Search for the cell housing the specified text and yield its [X, Y] center coordinate. 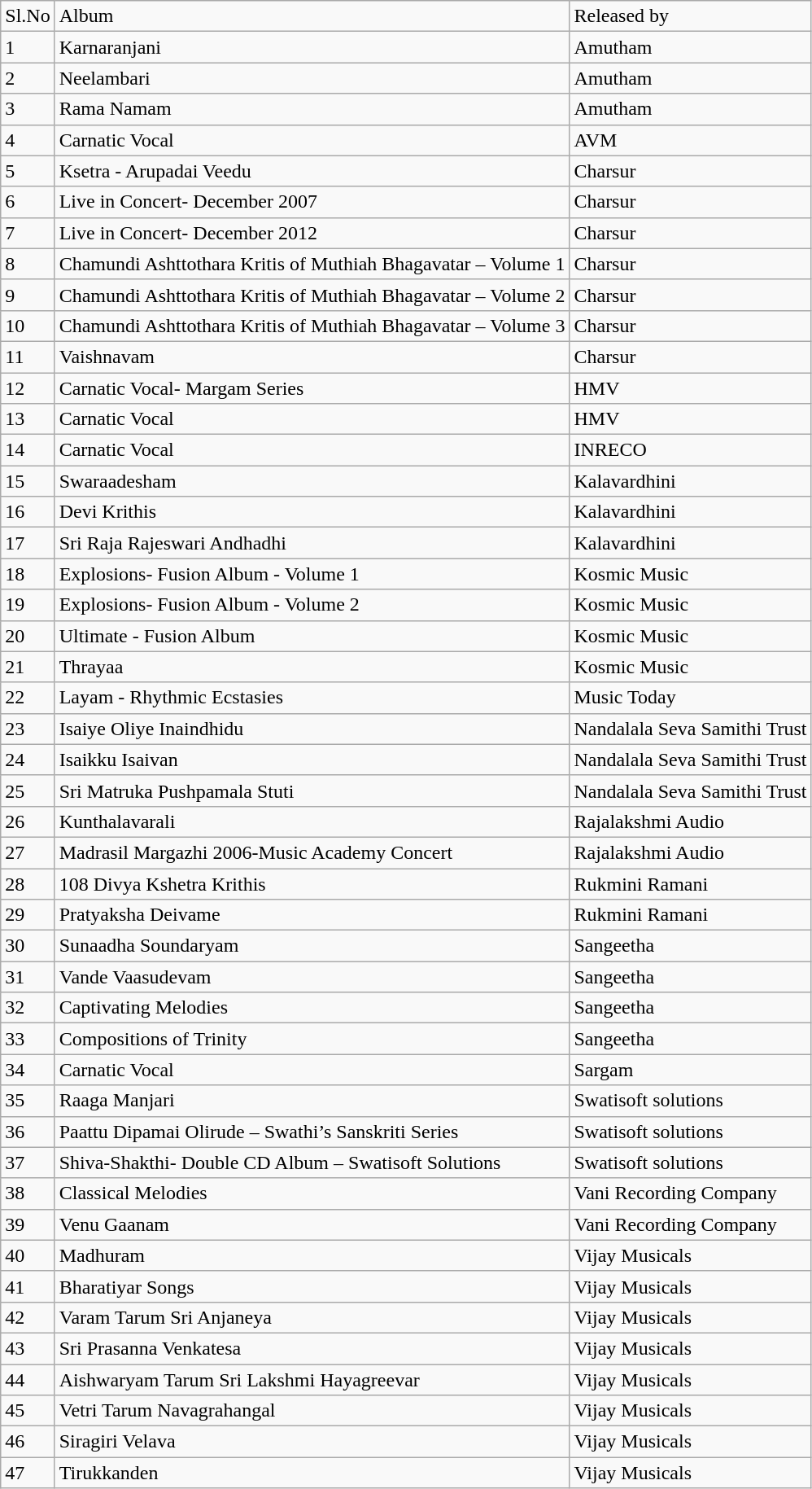
42 [28, 1317]
Raaga Manjari [312, 1101]
Varam Tarum Sri Anjaneya [312, 1317]
Layam - Rhythmic Ecstasies [312, 698]
30 [28, 946]
24 [28, 760]
Chamundi Ashttothara Kritis of Muthiah Bhagavatar – Volume 1 [312, 264]
41 [28, 1286]
47 [28, 1473]
38 [28, 1193]
39 [28, 1224]
Carnatic Vocal- Margam Series [312, 388]
Venu Gaanam [312, 1224]
2 [28, 78]
25 [28, 790]
Vetri Tarum Navagrahangal [312, 1411]
15 [28, 481]
6 [28, 202]
Sri Raja Rajeswari Andhadhi [312, 543]
Karnaranjani [312, 47]
8 [28, 264]
Madhuram [312, 1255]
Compositions of Trinity [312, 1039]
36 [28, 1132]
Classical Melodies [312, 1193]
Siragiri Velava [312, 1442]
Chamundi Ashttothara Kritis of Muthiah Bhagavatar – Volume 2 [312, 295]
Bharatiyar Songs [312, 1286]
14 [28, 450]
Album [312, 16]
4 [28, 140]
13 [28, 419]
5 [28, 171]
43 [28, 1348]
Ultimate - Fusion Album [312, 636]
Swaraadesham [312, 481]
1 [28, 47]
Thrayaa [312, 667]
Sl.No [28, 16]
Captivating Melodies [312, 1008]
3 [28, 109]
40 [28, 1255]
26 [28, 821]
AVM [690, 140]
45 [28, 1411]
16 [28, 512]
10 [28, 326]
Pratyaksha Deivame [312, 915]
Vande Vaasudevam [312, 977]
108 Divya Kshetra Krithis [312, 883]
9 [28, 295]
Ksetra - Arupadai Veedu [312, 171]
Sunaadha Soundaryam [312, 946]
22 [28, 698]
Sri Matruka Pushpamala Stuti [312, 790]
28 [28, 883]
Explosions- Fusion Album - Volume 2 [312, 605]
Vaishnavam [312, 357]
44 [28, 1380]
21 [28, 667]
Live in Concert- December 2007 [312, 202]
33 [28, 1039]
Live in Concert- December 2012 [312, 233]
23 [28, 729]
Rama Namam [312, 109]
Chamundi Ashttothara Kritis of Muthiah Bhagavatar – Volume 3 [312, 326]
Sargam [690, 1070]
46 [28, 1442]
37 [28, 1163]
Released by [690, 16]
Shiva-Shakthi- Double CD Album – Swatisoft Solutions [312, 1163]
Isaikku Isaivan [312, 760]
Paattu Dipamai Olirude – Swathi’s Sanskriti Series [312, 1132]
Devi Krithis [312, 512]
34 [28, 1070]
Isaiye Oliye Inaindhidu [312, 729]
Music Today [690, 698]
20 [28, 636]
Tirukkanden [312, 1473]
35 [28, 1101]
11 [28, 357]
Neelambari [312, 78]
19 [28, 605]
Aishwaryam Tarum Sri Lakshmi Hayagreevar [312, 1380]
32 [28, 1008]
Explosions- Fusion Album - Volume 1 [312, 574]
18 [28, 574]
Sri Prasanna Venkatesa [312, 1348]
INRECO [690, 450]
12 [28, 388]
31 [28, 977]
7 [28, 233]
Kunthalavarali [312, 821]
29 [28, 915]
27 [28, 852]
Madrasil Margazhi 2006-Music Academy Concert [312, 852]
17 [28, 543]
